Identify which cell holds the provided text, then report its (X, Y) central coordinate. 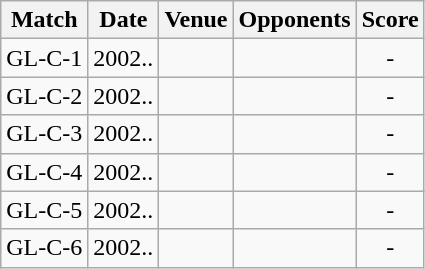
Score (390, 20)
GL-C-6 (44, 248)
GL-C-2 (44, 96)
GL-C-5 (44, 210)
Opponents (294, 20)
GL-C-1 (44, 58)
GL-C-4 (44, 172)
GL-C-3 (44, 134)
Date (124, 20)
Venue (196, 20)
Match (44, 20)
